Scan for the cell matching the given text and deliver its [x, y] coordinate at center. 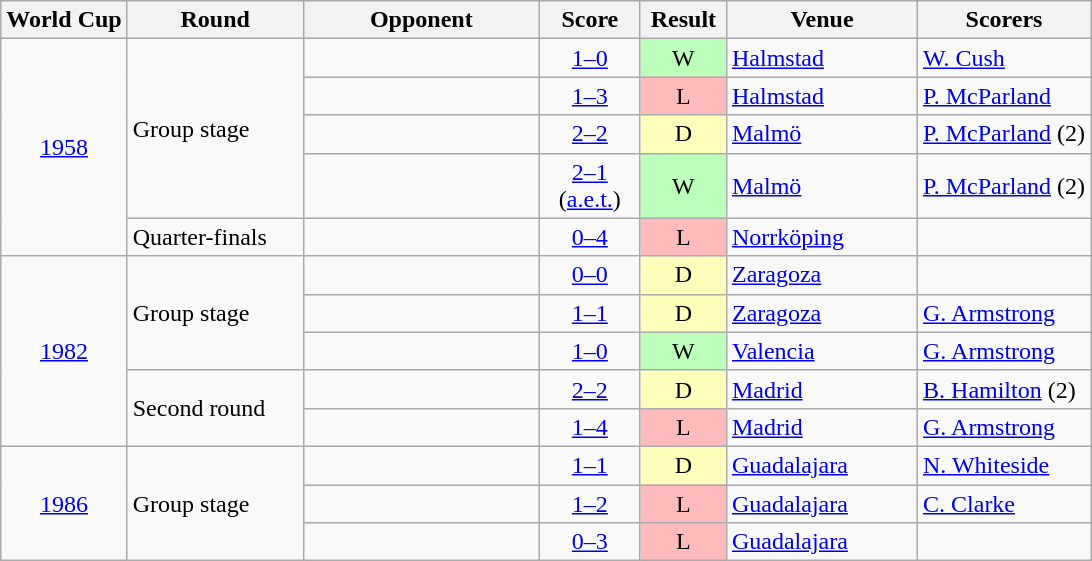
W. Cush [1004, 58]
Valencia [822, 351]
1–2 [590, 503]
P. McParland [1004, 96]
Score [590, 20]
World Cup [64, 20]
Second round [215, 408]
0–0 [590, 275]
Scorers [1004, 20]
Norrköping [822, 237]
Round [215, 20]
N. Whiteside [1004, 465]
Quarter-finals [215, 237]
1958 [64, 148]
2–1 (a.e.t.) [590, 186]
C. Clarke [1004, 503]
1–3 [590, 96]
0–3 [590, 542]
1–4 [590, 427]
Opponent [421, 20]
1982 [64, 351]
Venue [822, 20]
B. Hamilton (2) [1004, 389]
0–4 [590, 237]
1986 [64, 503]
Result [683, 20]
